Return [X, Y] of the center of cell containing provided text 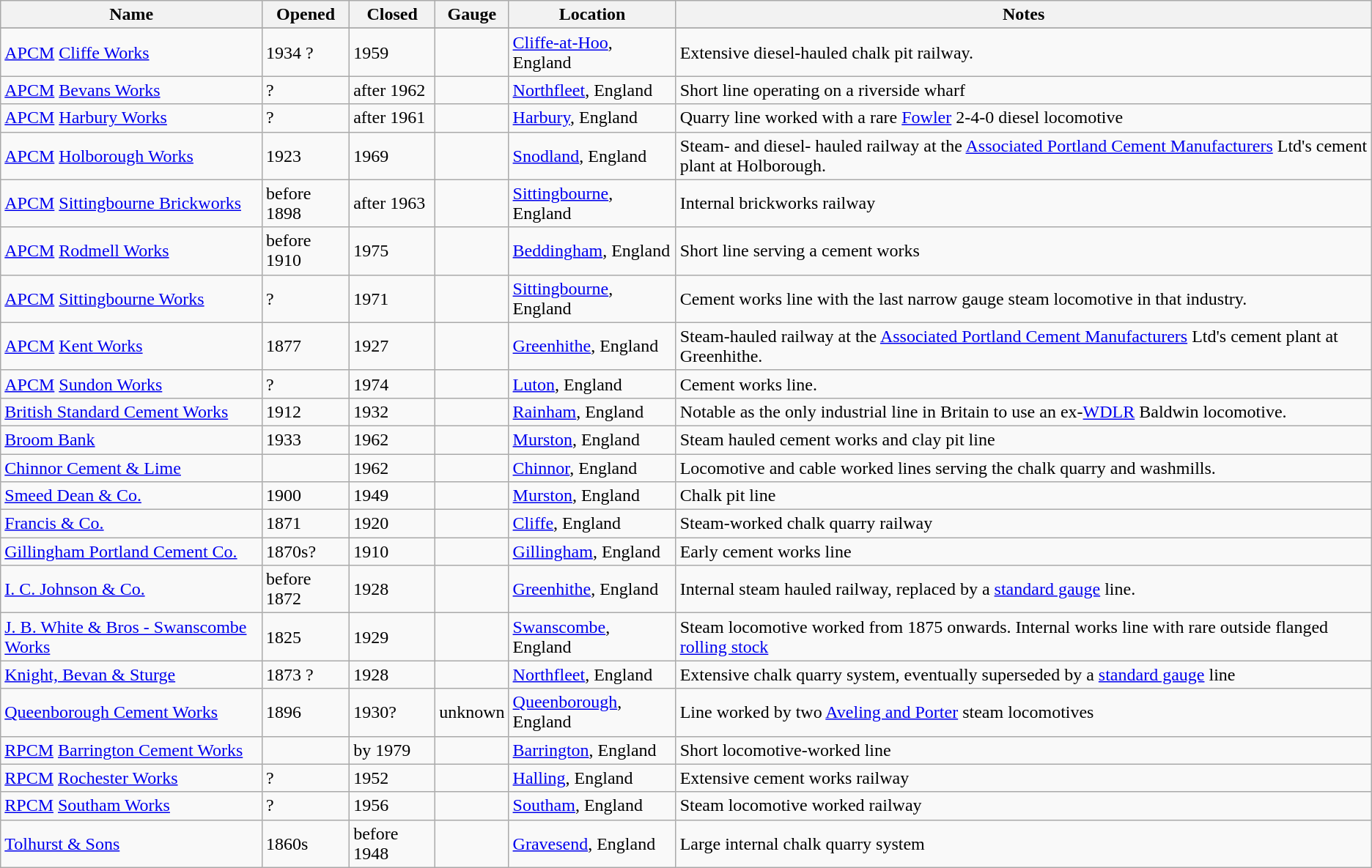
after 1963 [393, 204]
Rainham, England [592, 412]
Notable as the only industrial line in Britain to use an ex-WDLR Baldwin locomotive. [1023, 412]
Quarry line worked with a rare Fowler 2-4-0 diesel locomotive [1023, 118]
APCM Harbury Works [132, 118]
APCM Rodmell Works [132, 251]
Smeed Dean & Co. [132, 496]
Chinnor, England [592, 468]
Short line operating on a riverside wharf [1023, 90]
1934 ? [306, 53]
Chinnor Cement & Lime [132, 468]
Chalk pit line [1023, 496]
Opened [306, 15]
Harbury, England [592, 118]
RPCM Southam Works [132, 806]
Closed [393, 15]
Barrington, England [592, 750]
Knight, Bevan & Sturge [132, 675]
Steam-hauled railway at the Associated Portland Cement Manufacturers Ltd's cement plant at Greenhithe. [1023, 346]
1920 [393, 524]
1912 [306, 412]
RPCM Rochester Works [132, 778]
unknown [472, 712]
APCM Kent Works [132, 346]
1930? [393, 712]
Steam hauled cement works and clay pit line [1023, 439]
Location [592, 15]
APCM Sundon Works [132, 384]
1933 [306, 439]
Early cement works line [1023, 552]
1927 [393, 346]
Cliffe-at-Hoo, England [592, 53]
J. B. White & Bros - Swanscombe Works [132, 637]
Extensive chalk quarry system, eventually superseded by a standard gauge line [1023, 675]
1949 [393, 496]
APCM Sittingbourne Brickworks [132, 204]
APCM Holborough Works [132, 155]
Queenborough, England [592, 712]
1896 [306, 712]
after 1961 [393, 118]
after 1962 [393, 90]
Extensive cement works railway [1023, 778]
before 1898 [306, 204]
Francis & Co. [132, 524]
1971 [393, 299]
1870s? [306, 552]
1929 [393, 637]
1871 [306, 524]
Notes [1023, 15]
I. C. Johnson & Co. [132, 589]
RPCM Barrington Cement Works [132, 750]
Name [132, 15]
1974 [393, 384]
British Standard Cement Works [132, 412]
Short line serving a cement works [1023, 251]
Queenborough Cement Works [132, 712]
Gravesend, England [592, 844]
before 1948 [393, 844]
Beddingham, England [592, 251]
1959 [393, 53]
APCM Cliffe Works [132, 53]
Snodland, England [592, 155]
1900 [306, 496]
Cliffe, England [592, 524]
1952 [393, 778]
Internal brickworks railway [1023, 204]
1975 [393, 251]
Swanscombe, England [592, 637]
1877 [306, 346]
Steam- and diesel- hauled railway at the Associated Portland Cement Manufacturers Ltd's cement plant at Holborough. [1023, 155]
1923 [306, 155]
1860s [306, 844]
Extensive diesel-hauled chalk pit railway. [1023, 53]
Internal steam hauled railway, replaced by a standard gauge line. [1023, 589]
Large internal chalk quarry system [1023, 844]
1932 [393, 412]
1873 ? [306, 675]
Southam, England [592, 806]
Gillingham, England [592, 552]
Cement works line with the last narrow gauge steam locomotive in that industry. [1023, 299]
Gillingham Portland Cement Co. [132, 552]
Luton, England [592, 384]
1825 [306, 637]
Steam-worked chalk quarry railway [1023, 524]
before 1910 [306, 251]
1969 [393, 155]
APCM Bevans Works [132, 90]
APCM Sittingbourne Works [132, 299]
Short locomotive-worked line [1023, 750]
before 1872 [306, 589]
Tolhurst & Sons [132, 844]
Locomotive and cable worked lines serving the chalk quarry and washmills. [1023, 468]
Line worked by two Aveling and Porter steam locomotives [1023, 712]
Cement works line. [1023, 384]
1910 [393, 552]
Broom Bank [132, 439]
Steam locomotive worked railway [1023, 806]
Halling, England [592, 778]
1956 [393, 806]
Steam locomotive worked from 1875 onwards. Internal works line with rare outside flanged rolling stock [1023, 637]
Gauge [472, 15]
by 1979 [393, 750]
